Provide the (X, Y) coordinate of the cell's center where the given text is located.  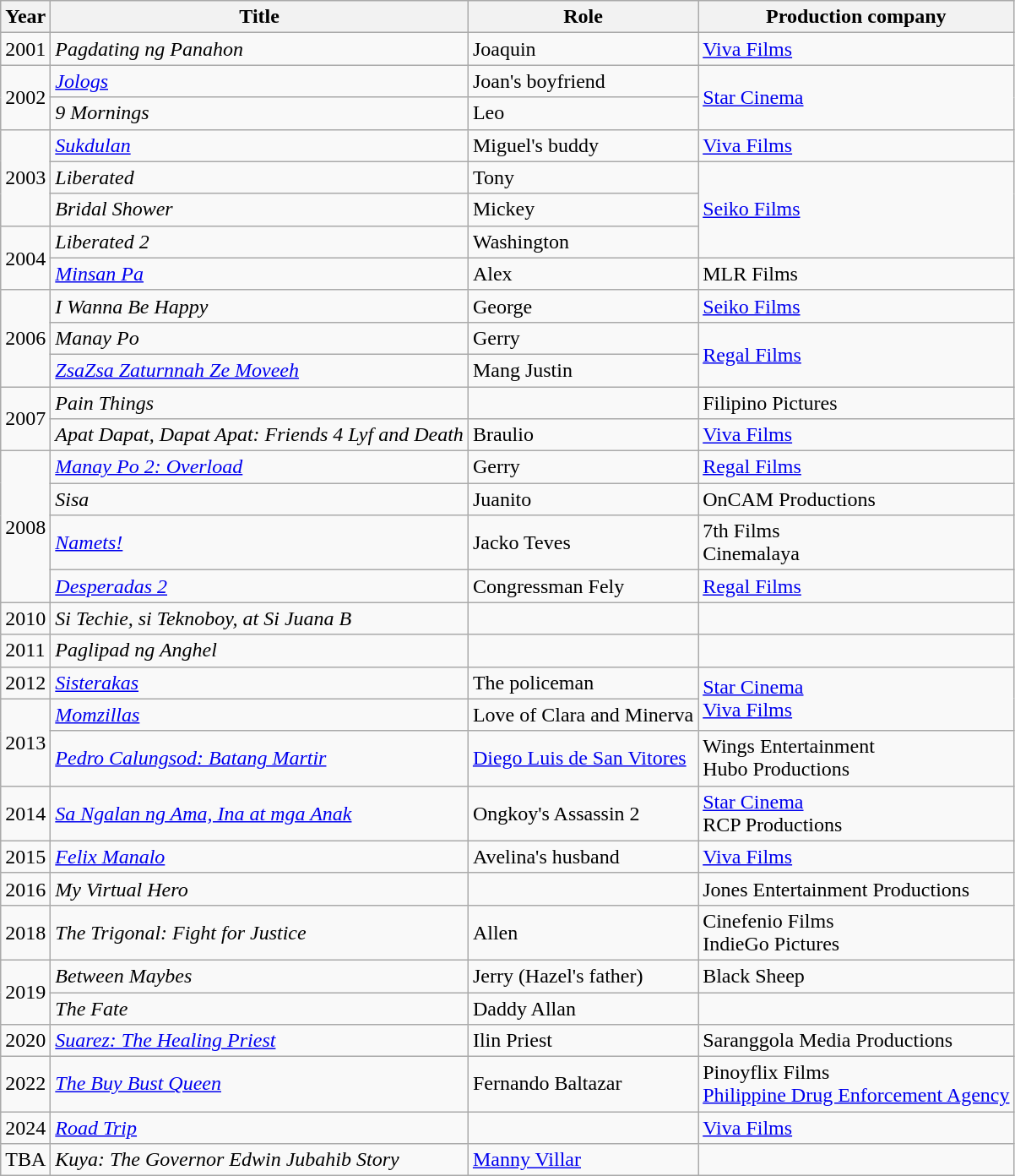
Between Maybes (260, 976)
Suarez: The Healing Priest (260, 1041)
9 Mornings (260, 113)
I Wanna Be Happy (260, 306)
2006 (25, 338)
Filipino Pictures (856, 403)
Mickey (583, 210)
The policeman (583, 683)
2008 (25, 527)
Wings EntertainmentHubo Productions (856, 759)
Joan's boyfriend (583, 81)
2015 (25, 857)
Si Techie, si Teknoboy, at Si Juana B (260, 618)
Avelina's husband (583, 857)
Jones Entertainment Productions (856, 889)
2004 (25, 258)
2013 (25, 742)
2007 (25, 419)
Desperadas 2 (260, 586)
Minsan Pa (260, 274)
TBA (25, 1160)
Allen (583, 933)
OnCAM Productions (856, 499)
2002 (25, 97)
Juanito (583, 499)
Daddy Allan (583, 1008)
Paglipad ng Anghel (260, 651)
Jologs (260, 81)
Kuya: The Governor Edwin Jubahib Story (260, 1160)
Pagdating ng Panahon (260, 49)
Leo (583, 113)
2022 (25, 1085)
George (583, 306)
Love of Clara and Minerva (583, 715)
Saranggola Media Productions (856, 1041)
2018 (25, 933)
2014 (25, 813)
Sisterakas (260, 683)
Sisa (260, 499)
Production company (856, 17)
Apat Dapat, Dapat Apat: Friends 4 Lyf and Death (260, 435)
2003 (25, 177)
Jerry (Hazel's father) (583, 976)
Fernando Baltazar (583, 1085)
Role (583, 17)
Sukdulan (260, 145)
Star CinemaRCP Productions (856, 813)
2020 (25, 1041)
Mang Justin (583, 370)
2016 (25, 889)
Star CinemaViva Films (856, 699)
Title (260, 17)
Alex (583, 274)
Star Cinema (856, 97)
Miguel's buddy (583, 145)
Congressman Fely (583, 586)
Tony (583, 177)
The Fate (260, 1008)
Diego Luis de San Vitores (583, 759)
Manay Po (260, 338)
Felix Manalo (260, 857)
Manny Villar (583, 1160)
Pain Things (260, 403)
Sa Ngalan ng Ama, Ina at mga Anak (260, 813)
Manay Po 2: Overload (260, 467)
Liberated (260, 177)
Joaquin (583, 49)
2011 (25, 651)
2001 (25, 49)
The Buy Bust Queen (260, 1085)
7th FilmsCinemalaya (856, 542)
Pedro Calungsod: Batang Martir (260, 759)
MLR Films (856, 274)
Jacko Teves (583, 542)
Momzillas (260, 715)
Road Trip (260, 1128)
My Virtual Hero (260, 889)
Cinefenio FilmsIndieGo Pictures (856, 933)
The Trigonal: Fight for Justice (260, 933)
Pinoyflix FilmsPhilippine Drug Enforcement Agency (856, 1085)
2012 (25, 683)
Liberated 2 (260, 242)
Black Sheep (856, 976)
Ilin Priest (583, 1041)
Washington (583, 242)
Namets! (260, 542)
Year (25, 17)
Ongkoy's Assassin 2 (583, 813)
Bridal Shower (260, 210)
Braulio (583, 435)
2024 (25, 1128)
2019 (25, 992)
2010 (25, 618)
ZsaZsa Zaturnnah Ze Moveeh (260, 370)
